Determine the (x, y) coordinate at the center of the cell enclosing the given text.  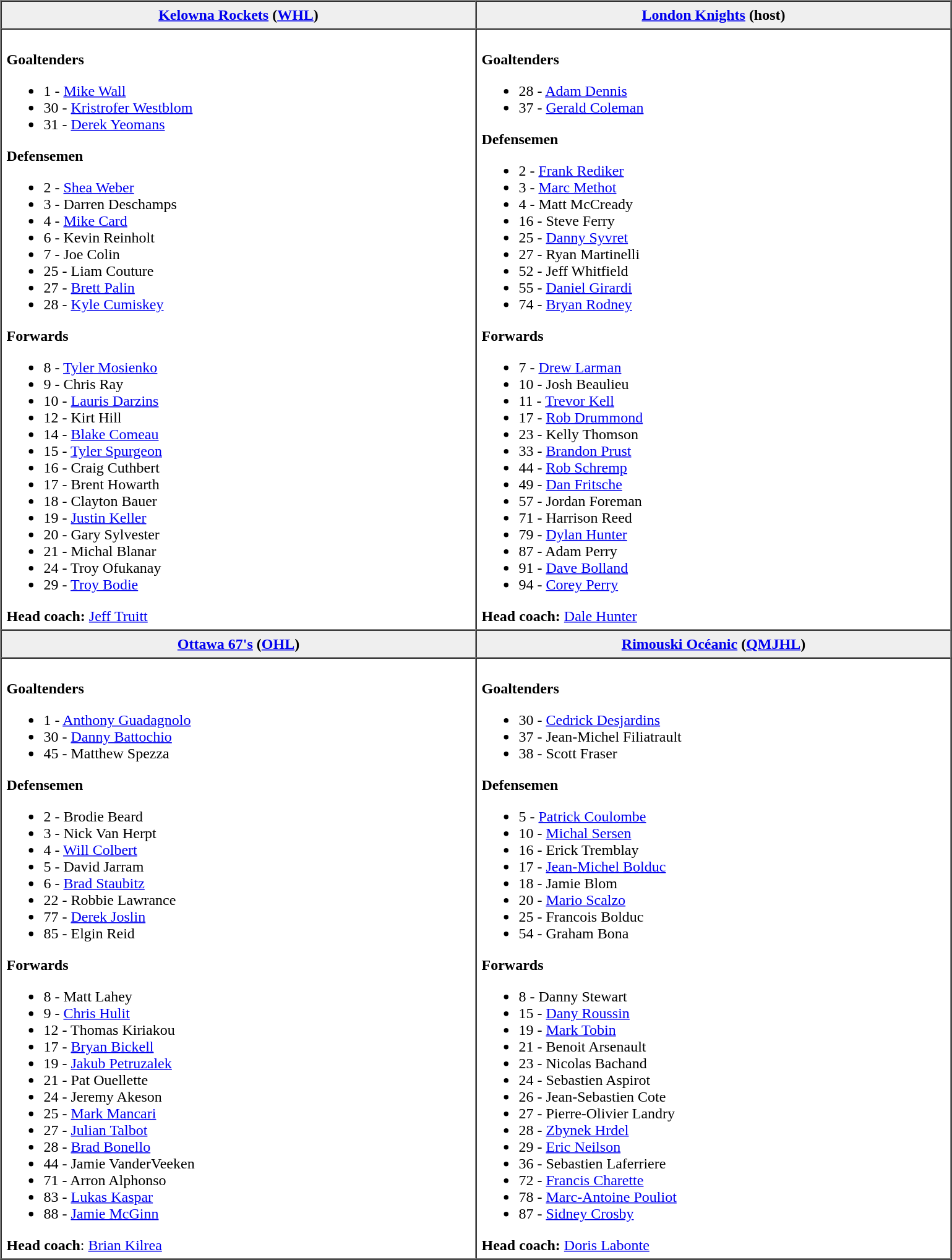
Kelowna Rockets (WHL) (239, 15)
Rimouski Océanic (QMJHL) (714, 643)
Ottawa 67's (OHL) (239, 643)
London Knights (host) (714, 15)
